Capture the cell that displays the provided text and extract its (x, y) central coordinate. 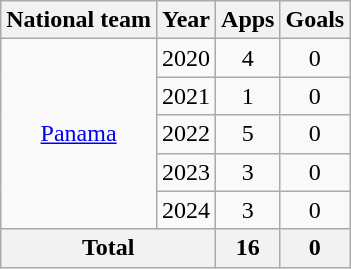
16 (248, 248)
2023 (186, 172)
Year (186, 20)
Apps (248, 20)
National team (79, 20)
4 (248, 58)
Goals (315, 20)
Panama (79, 134)
2021 (186, 96)
5 (248, 134)
1 (248, 96)
Total (108, 248)
2022 (186, 134)
2024 (186, 210)
2020 (186, 58)
